Locate the cell with the specified text and output its [x, y] center coordinate. 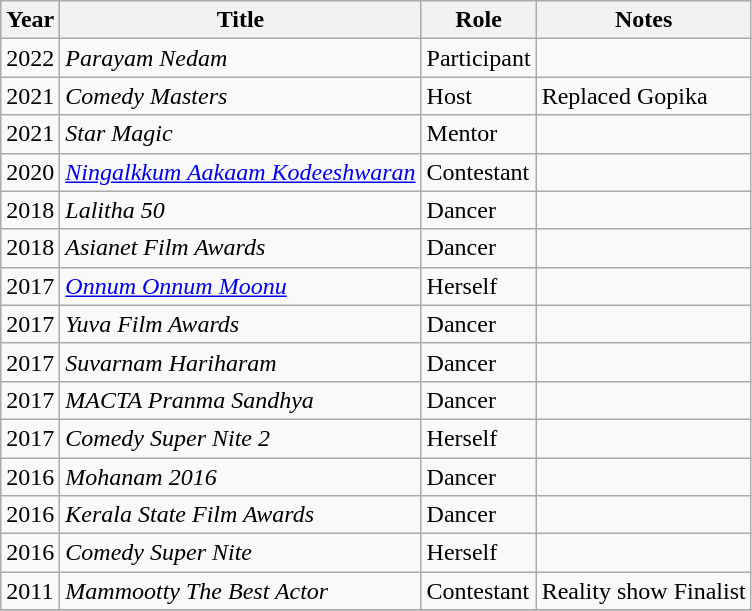
Onnum Onnum Moonu [240, 286]
Year [30, 20]
2020 [30, 172]
Yuva Film Awards [240, 324]
Asianet Film Awards [240, 248]
Host [478, 96]
2011 [30, 591]
Title [240, 20]
Comedy Super Nite 2 [240, 438]
Star Magic [240, 134]
Mammootty The Best Actor [240, 591]
Notes [644, 20]
Parayam Nedam [240, 58]
Comedy Masters [240, 96]
Suvarnam Hariharam [240, 362]
Kerala State Film Awards [240, 515]
2022 [30, 58]
Reality show Finalist [644, 591]
Lalitha 50 [240, 210]
Mentor [478, 134]
Comedy Super Nite [240, 553]
Ningalkkum Aakaam Kodeeshwaran [240, 172]
Participant [478, 58]
Mohanam 2016 [240, 477]
Role [478, 20]
MACTA Pranma Sandhya [240, 400]
Replaced Gopika [644, 96]
